Extract the (x, y) coordinate from the center of the cell holding the provided text.  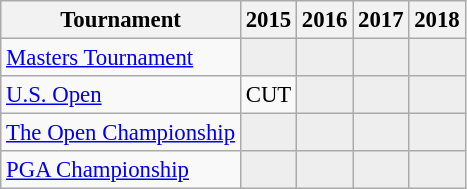
Tournament (121, 20)
PGA Championship (121, 170)
U.S. Open (121, 95)
Masters Tournament (121, 58)
2016 (325, 20)
2018 (437, 20)
2015 (268, 20)
2017 (381, 20)
CUT (268, 95)
The Open Championship (121, 133)
